Return the [X, Y] coordinate for the center point of the cell that contains the specified text.  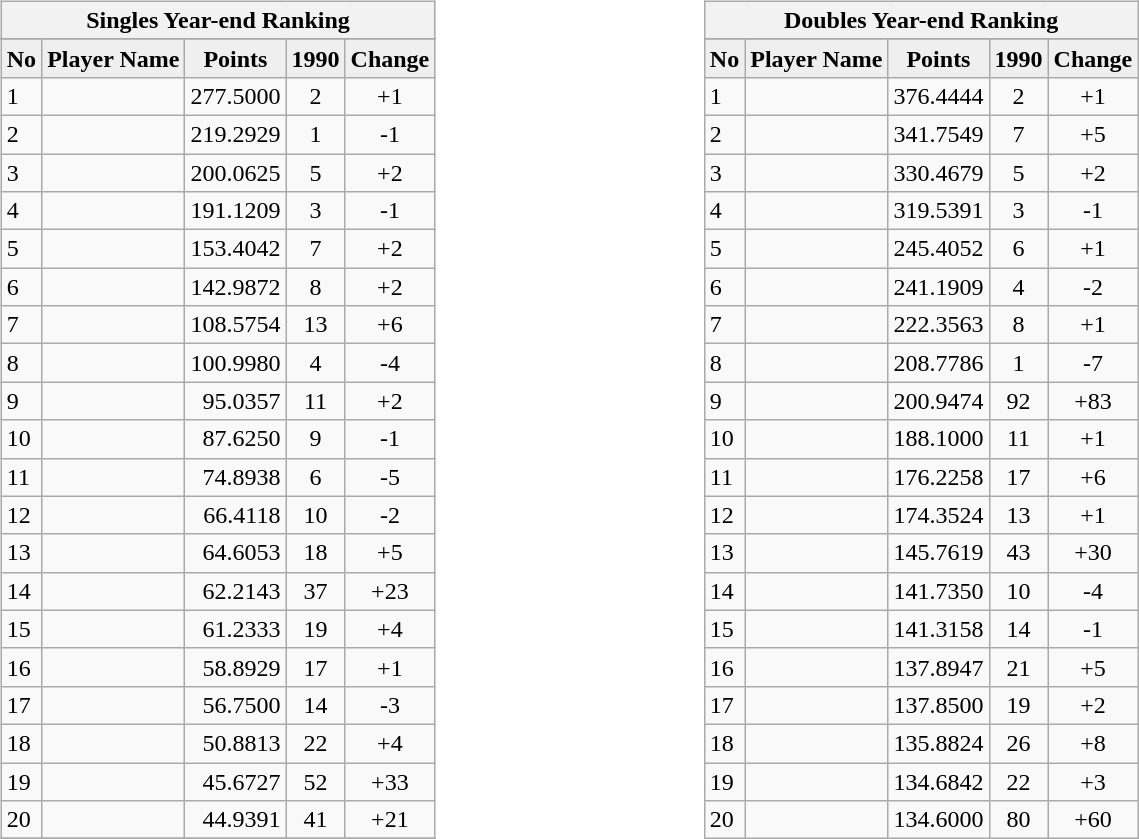
-7 [1093, 363]
200.9474 [938, 401]
+33 [390, 781]
44.9391 [236, 820]
87.6250 [236, 439]
74.8938 [236, 477]
219.2929 [236, 134]
191.1209 [236, 211]
50.8813 [236, 743]
66.4118 [236, 515]
95.0357 [236, 401]
+30 [1093, 553]
+21 [390, 820]
58.8929 [236, 667]
330.4679 [938, 173]
Singles Year-end Ranking [218, 20]
52 [316, 781]
+8 [1093, 743]
-5 [390, 477]
41 [316, 820]
245.4052 [938, 249]
141.7350 [938, 591]
56.7500 [236, 705]
142.9872 [236, 287]
26 [1018, 743]
153.4042 [236, 249]
319.5391 [938, 211]
137.8947 [938, 667]
208.7786 [938, 363]
188.1000 [938, 439]
45.6727 [236, 781]
+3 [1093, 781]
108.5754 [236, 325]
43 [1018, 553]
64.6053 [236, 553]
135.8824 [938, 743]
341.7549 [938, 134]
134.6000 [938, 820]
61.2333 [236, 629]
Doubles Year-end Ranking [921, 20]
37 [316, 591]
100.9980 [236, 363]
222.3563 [938, 325]
62.2143 [236, 591]
277.5000 [236, 96]
176.2258 [938, 477]
+83 [1093, 401]
141.3158 [938, 629]
134.6842 [938, 781]
92 [1018, 401]
-3 [390, 705]
241.1909 [938, 287]
80 [1018, 820]
200.0625 [236, 173]
21 [1018, 667]
+23 [390, 591]
137.8500 [938, 705]
376.4444 [938, 96]
+60 [1093, 820]
145.7619 [938, 553]
174.3524 [938, 515]
